Detect which cell encompasses the target text, then output its [x, y] center coordinate. 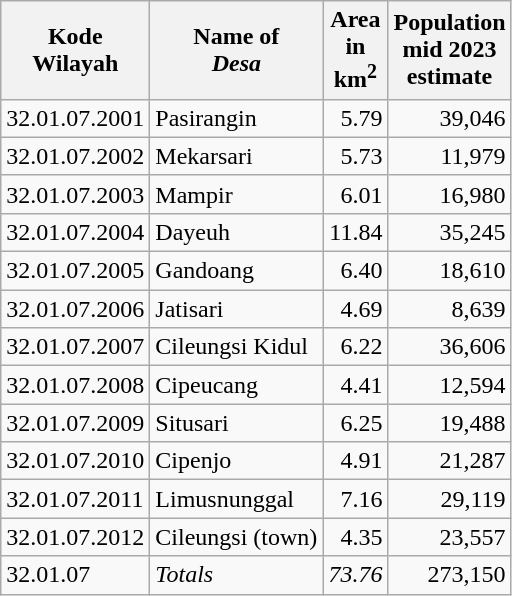
16,980 [450, 194]
Situsari [236, 423]
23,557 [450, 537]
Pasirangin [236, 118]
11,979 [450, 156]
32.01.07.2006 [76, 309]
21,287 [450, 461]
18,610 [450, 271]
35,245 [450, 232]
6.40 [356, 271]
19,488 [450, 423]
Cileungsi (town) [236, 537]
39,046 [450, 118]
32.01.07.2002 [76, 156]
4.91 [356, 461]
Totals [236, 575]
Mekarsari [236, 156]
Gandoang [236, 271]
36,606 [450, 347]
32.01.07.2009 [76, 423]
5.73 [356, 156]
32.01.07.2005 [76, 271]
Populationmid 2023estimate [450, 50]
8,639 [450, 309]
32.01.07.2012 [76, 537]
29,119 [450, 499]
6.01 [356, 194]
32.01.07.2011 [76, 499]
Name of Desa [236, 50]
32.01.07.2004 [76, 232]
Kode Wilayah [76, 50]
32.01.07 [76, 575]
4.69 [356, 309]
5.79 [356, 118]
4.41 [356, 385]
12,594 [450, 385]
Dayeuh [236, 232]
11.84 [356, 232]
Area in km2 [356, 50]
Jatisari [236, 309]
32.01.07.2003 [76, 194]
273,150 [450, 575]
6.22 [356, 347]
7.16 [356, 499]
Limusnunggal [236, 499]
32.01.07.2007 [76, 347]
4.35 [356, 537]
Mampir [236, 194]
6.25 [356, 423]
Cileungsi Kidul [236, 347]
32.01.07.2008 [76, 385]
32.01.07.2001 [76, 118]
73.76 [356, 575]
Cipenjo [236, 461]
Cipeucang [236, 385]
32.01.07.2010 [76, 461]
